Find where the given text appears and provide that cell's center as [x, y] coordinate. 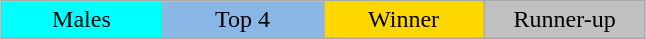
Males [82, 20]
Winner [404, 20]
Runner-up [564, 20]
Top 4 [242, 20]
